Locate the cell with the specified text and output its [x, y] center coordinate. 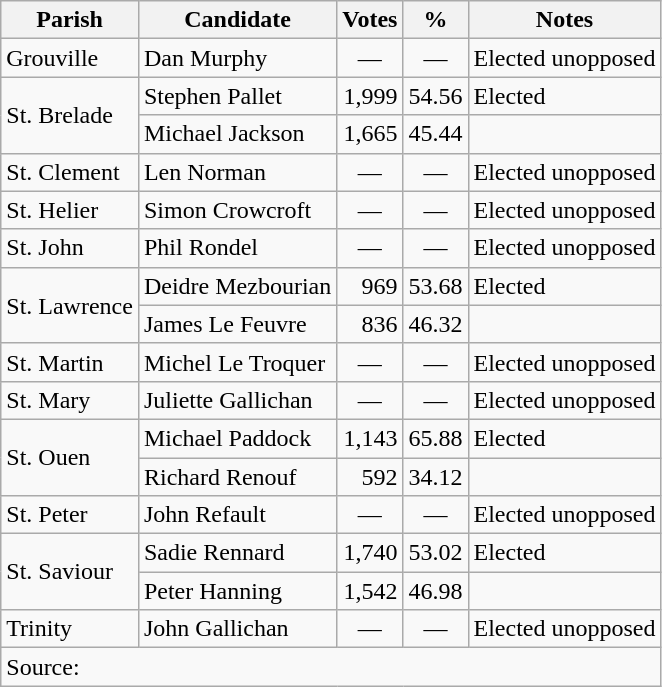
1,143 [370, 438]
65.88 [436, 438]
1,542 [370, 591]
45.44 [436, 134]
1,740 [370, 553]
Michael Paddock [237, 438]
Notes [564, 20]
Sadie Rennard [237, 553]
54.56 [436, 96]
53.02 [436, 553]
34.12 [436, 477]
St. Martin [70, 362]
Len Norman [237, 172]
Richard Renouf [237, 477]
Simon Crowcroft [237, 210]
St. Brelade [70, 115]
Candidate [237, 20]
St. Mary [70, 400]
St. Lawrence [70, 305]
% [436, 20]
Stephen Pallet [237, 96]
Trinity [70, 629]
James Le Feuvre [237, 324]
Source: [331, 667]
836 [370, 324]
Deidre Mezbourian [237, 286]
John Gallichan [237, 629]
St. Saviour [70, 572]
St. Clement [70, 172]
St. Ouen [70, 457]
St. Helier [70, 210]
Michel Le Troquer [237, 362]
Dan Murphy [237, 58]
Grouville [70, 58]
Peter Hanning [237, 591]
Parish [70, 20]
Votes [370, 20]
St. Peter [70, 515]
53.68 [436, 286]
St. John [70, 248]
Phil Rondel [237, 248]
John Refault [237, 515]
969 [370, 286]
Michael Jackson [237, 134]
46.98 [436, 591]
1,665 [370, 134]
1,999 [370, 96]
592 [370, 477]
Juliette Gallichan [237, 400]
46.32 [436, 324]
